Determine the (x, y) coordinate at the center of the cell enclosing the given text.  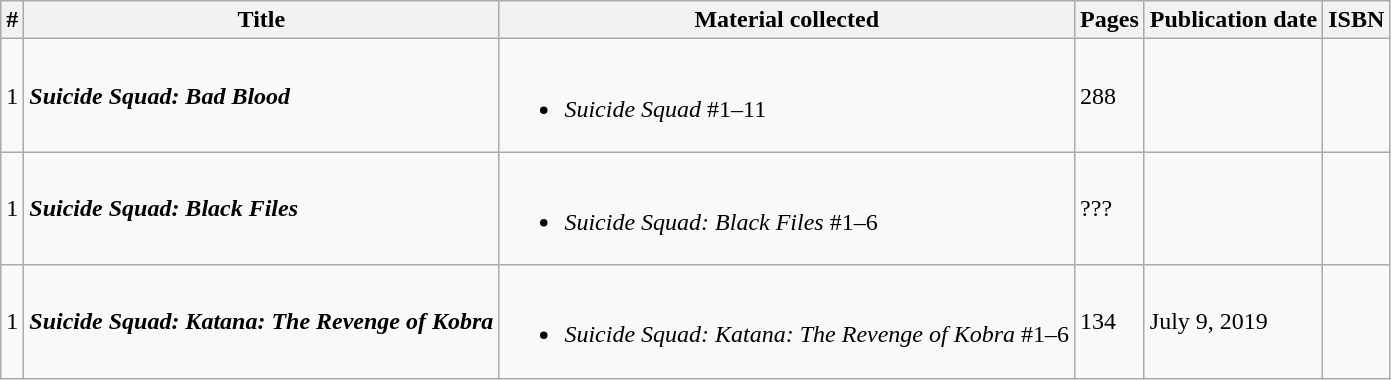
Pages (1110, 20)
Suicide Squad: Katana: The Revenge of Kobra #1–6 (787, 322)
Suicide Squad #1–11 (787, 96)
Suicide Squad: Katana: The Revenge of Kobra (262, 322)
288 (1110, 96)
July 9, 2019 (1233, 322)
Material collected (787, 20)
Suicide Squad: Bad Blood (262, 96)
Publication date (1233, 20)
??? (1110, 208)
Suicide Squad: Black Files (262, 208)
Suicide Squad: Black Files #1–6 (787, 208)
134 (1110, 322)
ISBN (1356, 20)
# (12, 20)
Title (262, 20)
